Detect which cell encompasses the target text, then output its [x, y] center coordinate. 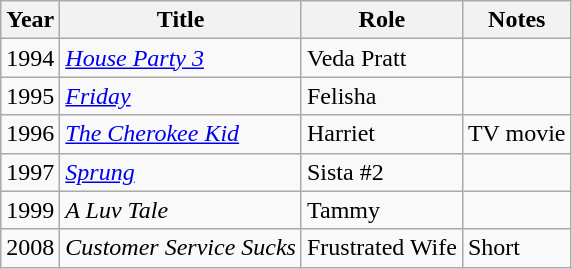
Year [30, 20]
Sista #2 [382, 172]
TV movie [516, 134]
Friday [181, 96]
1995 [30, 96]
2008 [30, 248]
Veda Pratt [382, 58]
The Cherokee Kid [181, 134]
Frustrated Wife [382, 248]
Felisha [382, 96]
Short [516, 248]
Title [181, 20]
Role [382, 20]
1994 [30, 58]
Tammy [382, 210]
Customer Service Sucks [181, 248]
1996 [30, 134]
Harriet [382, 134]
Sprung [181, 172]
1997 [30, 172]
House Party 3 [181, 58]
1999 [30, 210]
A Luv Tale [181, 210]
Notes [516, 20]
